Determine the (X, Y) coordinate at the center of the cell enclosing the given text.  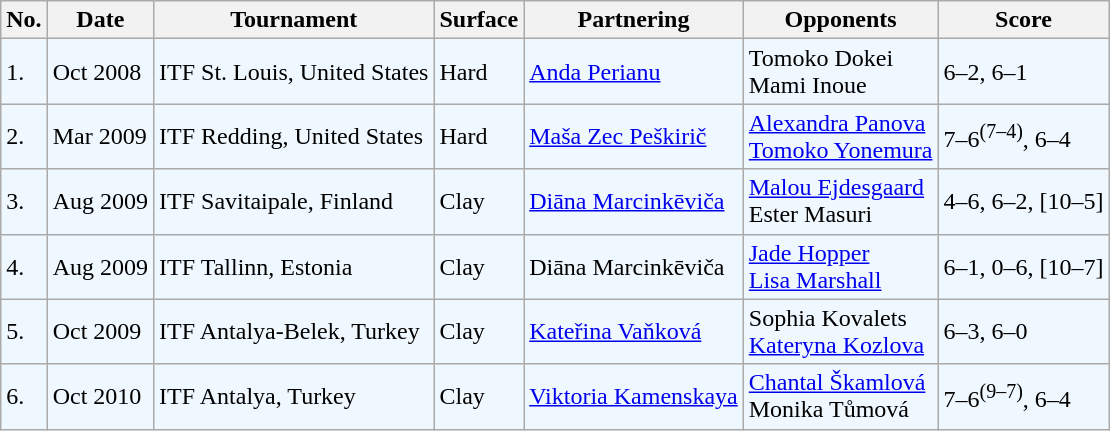
Partnering (634, 20)
ITF Savitaipale, Finland (294, 202)
1. (24, 72)
ITF Antalya, Turkey (294, 396)
Oct 2008 (100, 72)
Opponents (840, 20)
Surface (479, 20)
4–6, 6–2, [10–5] (1024, 202)
6–1, 0–6, [10–7] (1024, 266)
Chantal Škamlová Monika Tůmová (840, 396)
2. (24, 136)
6–2, 6–1 (1024, 72)
Tomoko Dokei Mami Inoue (840, 72)
5. (24, 332)
ITF St. Louis, United States (294, 72)
Oct 2009 (100, 332)
Viktoria Kamenskaya (634, 396)
7–6(7–4), 6–4 (1024, 136)
Oct 2010 (100, 396)
6. (24, 396)
Mar 2009 (100, 136)
Score (1024, 20)
Jade Hopper Lisa Marshall (840, 266)
Date (100, 20)
Alexandra Panova Tomoko Yonemura (840, 136)
Maša Zec Peškirič (634, 136)
Kateřina Vaňková (634, 332)
ITF Redding, United States (294, 136)
No. (24, 20)
3. (24, 202)
ITF Tallinn, Estonia (294, 266)
Anda Perianu (634, 72)
4. (24, 266)
ITF Antalya-Belek, Turkey (294, 332)
7–6(9–7), 6–4 (1024, 396)
Tournament (294, 20)
Malou Ejdesgaard Ester Masuri (840, 202)
Sophia Kovalets Kateryna Kozlova (840, 332)
6–3, 6–0 (1024, 332)
